Find where the given text appears and provide that cell's center as [X, Y] coordinate. 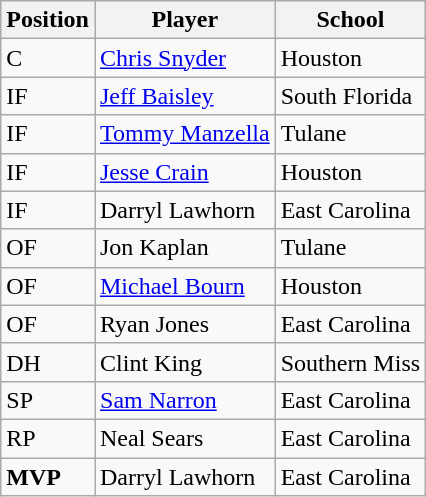
Player [184, 20]
Jesse Crain [184, 172]
Clint King [184, 362]
Jon Kaplan [184, 248]
RP [48, 438]
DH [48, 362]
School [350, 20]
MVP [48, 477]
South Florida [350, 96]
SP [48, 400]
Jeff Baisley [184, 96]
Southern Miss [350, 362]
Tommy Manzella [184, 134]
Ryan Jones [184, 324]
C [48, 58]
Sam Narron [184, 400]
Chris Snyder [184, 58]
Position [48, 20]
Neal Sears [184, 438]
Michael Bourn [184, 286]
